From the cell containing the given text, extract its center point as (x, y) coordinate. 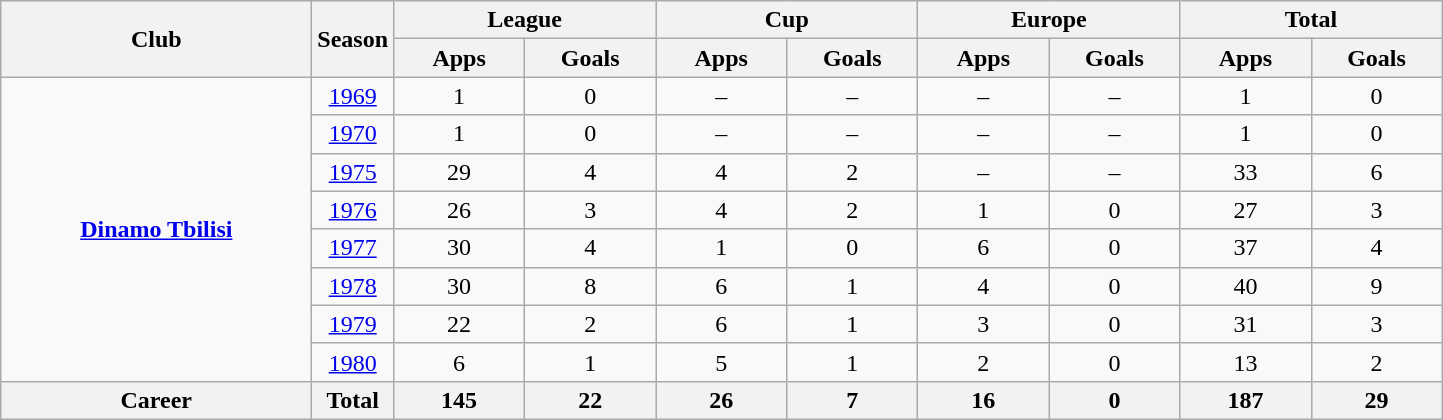
27 (1246, 210)
League (525, 20)
31 (1246, 324)
1980 (353, 362)
187 (1246, 400)
1979 (353, 324)
145 (460, 400)
16 (984, 400)
33 (1246, 172)
Europe (1049, 20)
37 (1246, 248)
13 (1246, 362)
Career (156, 400)
7 (852, 400)
1977 (353, 248)
Cup (787, 20)
1976 (353, 210)
1970 (353, 134)
40 (1246, 286)
8 (590, 286)
1978 (353, 286)
1969 (353, 96)
Dinamo Tbilisi (156, 229)
Season (353, 39)
1975 (353, 172)
5 (722, 362)
Club (156, 39)
9 (1376, 286)
